Return the [x, y] coordinate for the center point of the cell that contains the specified text.  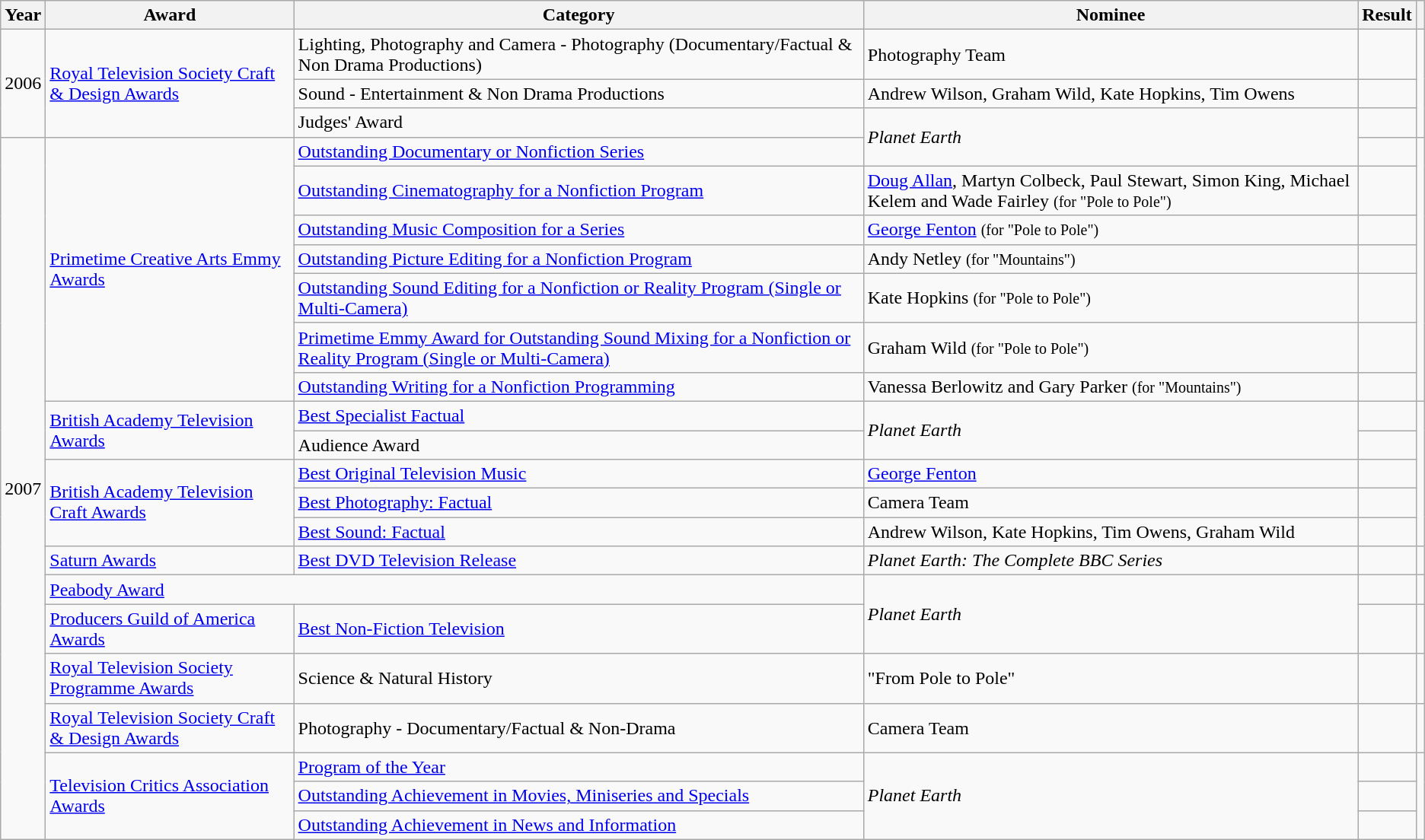
Producers Guild of America Awards [170, 628]
Program of the Year [579, 767]
George Fenton [1111, 474]
Best Sound: Factual [579, 532]
Outstanding Achievement in News and Information [579, 825]
Result [1387, 15]
Outstanding Documentary or Nonfiction Series [579, 151]
Andrew Wilson, Kate Hopkins, Tim Owens, Graham Wild [1111, 532]
Outstanding Sound Editing for a Nonfiction or Reality Program (Single or Multi-Camera) [579, 298]
George Fenton (for "Pole to Pole") [1111, 230]
Andrew Wilson, Graham Wild, Kate Hopkins, Tim Owens [1111, 94]
Audience Award [579, 445]
British Academy Television Craft Awards [170, 503]
Award [170, 15]
Science & Natural History [579, 679]
2006 [23, 84]
Television Critics Association Awards [170, 796]
Primetime Emmy Award for Outstanding Sound Mixing for a Nonfiction or Reality Program (Single or Multi-Camera) [579, 347]
Planet Earth: The Complete BBC Series [1111, 561]
Nominee [1111, 15]
Photography Team [1111, 55]
Kate Hopkins (for "Pole to Pole") [1111, 298]
Primetime Creative Arts Emmy Awards [170, 269]
Best Specialist Factual [579, 415]
Year [23, 15]
Saturn Awards [170, 561]
Outstanding Writing for a Nonfiction Programming [579, 387]
Outstanding Picture Editing for a Nonfiction Program [579, 259]
Photography - Documentary/Factual & Non-Drama [579, 727]
Lighting, Photography and Camera - Photography (Documentary/Factual & Non Drama Productions) [579, 55]
Peabody Award [454, 590]
Sound - Entertainment & Non Drama Productions [579, 94]
Outstanding Achievement in Movies, Miniseries and Specials [579, 796]
Best DVD Television Release [579, 561]
Category [579, 15]
Best Photography: Factual [579, 503]
Best Original Television Music [579, 474]
Vanessa Berlowitz and Gary Parker (for "Mountains") [1111, 387]
Andy Netley (for "Mountains") [1111, 259]
"From Pole to Pole" [1111, 679]
Judges' Award [579, 123]
Outstanding Cinematography for a Nonfiction Program [579, 190]
Royal Television Society Programme Awards [170, 679]
British Academy Television Awards [170, 430]
Doug Allan, Martyn Colbeck, Paul Stewart, Simon King, Michael Kelem and Wade Fairley (for "Pole to Pole") [1111, 190]
Outstanding Music Composition for a Series [579, 230]
2007 [23, 488]
Graham Wild (for "Pole to Pole") [1111, 347]
Best Non-Fiction Television [579, 628]
